From the cell containing the given text, extract its center point as (X, Y) coordinate. 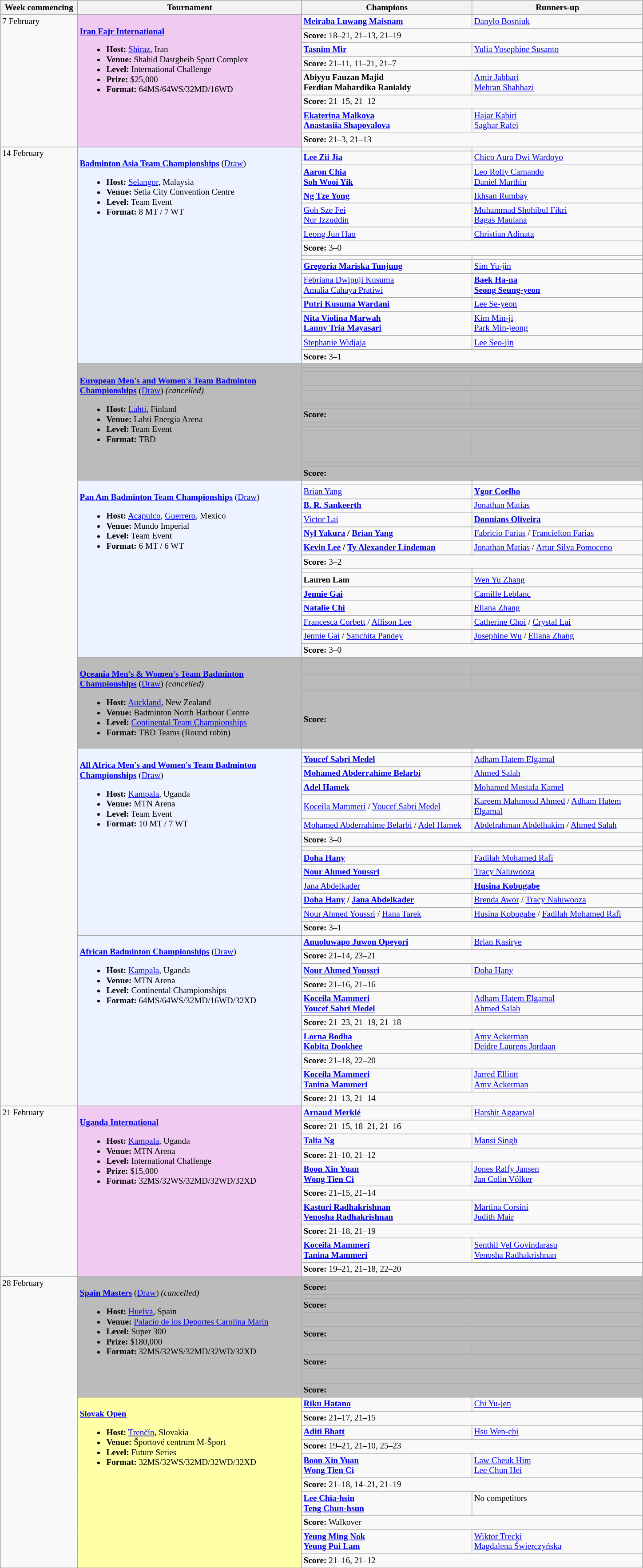
Jennie Gai (387, 594)
Score: 18–21, 21–13, 21–19 (472, 36)
Uganda InternationalHost: Kampala, UgandaVenue: MTN ArenaLevel: International ChallengePrize: $15,000Format: 32MS/32WS/32MD/32WD/32XD (190, 1191)
Ikhsan Rumbay (557, 196)
Abdelrahman Abdelhakim / Ahmed Salah (557, 826)
Catherine Choi / Crystal Lai (557, 622)
Nita Violina MarwahLanny Tria Mayasari (387, 323)
Abiyyu Fauzan Majid Ferdian Mahardika Ranialdy (387, 83)
Brian Yang (387, 491)
Week commencing (39, 8)
Chi Yu-jen (557, 1404)
Febriana Dwipuji KusumaAmalia Cahaya Pratiwi (387, 285)
Jarred Elliott Amy Ackerman (557, 1080)
Koceila Mammeri / Youcef Sabri Medel (387, 806)
Baek Ha-naSeong Seung-yeon (557, 285)
African Badminton Championships (Draw)Host: Kampala, UgandaVenue: MTN ArenaLevel: Continental ChampionshipsFormat: 64MS/64WS/32MD/16WD/32XD (190, 1021)
Nyl Yakura / Brian Yang (387, 534)
Riku Hatano (387, 1404)
Brian Kasirye (557, 942)
Kim Min-jiPark Min-jeong (557, 323)
Youcef Sabri Medel (387, 759)
Putri Kusuma Wardani (387, 304)
Tasnim Mir (387, 49)
Josephine Wu / Eliana Zhang (557, 636)
Doha Hany / Jana Abdelkader (387, 900)
Martina Corsini Judith Mair (557, 1212)
Badminton Asia Team Championships (Draw)Host: Selangor, MalaysiaVenue: Setia City Convention CentreLevel: Team EventFormat: 8 MT / 7 WT (190, 255)
Score: 21–18, 14–21, 21–19 (472, 1484)
Ahmed Salah (557, 774)
Koceila Mammeri Youcef Sabri Medel (387, 1003)
Gregoria Mariska Tunjung (387, 266)
Score: 21–13, 21–14 (472, 1099)
Christian Adinata (557, 234)
Lee Se-yeon (557, 304)
Jonathan Matias (557, 506)
Score: 21–15, 21–12 (472, 102)
Mohamed Mostafa Kamel (557, 788)
Harshit Aggarwal (557, 1113)
Mohamed Abderrahime Belarbi / Adel Hamek (387, 826)
Aditi Bhatt (387, 1432)
Yeung Ming Nok Yeung Pui Lam (387, 1541)
Senthil Vel Govindarasu Venosha Radhakrishnan (557, 1250)
Anuoluwapo Juwon Opeyori (387, 942)
Ng Tze Yong (387, 196)
Francesca Corbett / Allison Lee (387, 622)
Score: 21–10, 21–12 (472, 1155)
Sim Yu-jin (557, 266)
Camille Leblanc (557, 594)
Chico Aura Dwi Wardoyo (557, 158)
Natalie Chi (387, 608)
Score: 21–15, 18–21, 21–16 (472, 1127)
Champions (387, 8)
Amir Jabbari Mehran Shahbazi (557, 83)
Arnaud Merklé (387, 1113)
Husina Kobugabe (557, 886)
Stephanie Widjaja (387, 343)
Score: 21–11, 11–21, 21–7 (472, 64)
Mohamed Abderrahime Belarbi (387, 774)
No competitors (557, 1503)
Eliana Zhang (557, 608)
B. R. Sankeerth (387, 506)
Lee Zii Jia (387, 158)
Mansi Singh (557, 1141)
Score: 21–18, 21–19 (472, 1231)
Ygor Coelho (557, 491)
Score: 21–18, 22–20 (472, 1061)
Jonathan Matias / Artur Silva Pomoceno (557, 548)
7 February (39, 80)
Leong Jun Hao (387, 234)
All Africa Men's and Women's Team Badminton Championships (Draw)Host: Kampala, UgandaVenue: MTN ArenaLevel: Team EventFormat: 10 MT / 7 WT (190, 842)
14 February (39, 626)
Tournament (190, 8)
Score: 21–23, 21–19, 21–18 (472, 1022)
21 February (39, 1191)
Lauren Lam (387, 580)
Adel Hamek (387, 788)
Score: 19–21, 21–10, 25–23 (472, 1446)
Score: 21–17, 21–15 (472, 1418)
Score: 21–16, 21–16 (472, 985)
Brenda Awor / Tracy Naluwooza (557, 900)
Jones Ralfy Jansen Jan Colin Völker (557, 1174)
Runners-up (557, 8)
Amy Ackerman Deidre Laurens Jordaan (557, 1041)
Lee Chia-hsin Teng Chun-hsun (387, 1503)
Score: 19–21, 21–18, 22–20 (472, 1269)
Score: 21–15, 21–14 (472, 1193)
Score: 3–2 (472, 562)
Score: 21–3, 21–13 (472, 140)
Jennie Gai / Sanchita Pandey (387, 636)
Adham Hatem Elgamal (557, 759)
Donnians Oliveira (557, 520)
Nour Ahmed Youssri / Hana Tarek (387, 914)
Wen Yu Zhang (557, 580)
Hajar Kabiri Saghar Rafei (557, 121)
Yulia Yosephine Susanto (557, 49)
Score: 21–14, 23–21 (472, 956)
28 February (39, 1422)
Hsu Wen-chi (557, 1432)
Lorna Bodha Kobita Dookhee (387, 1041)
Ekaterina Malkova Anastasiia Shapovalova (387, 121)
Aaron ChiaSoh Wooi Yik (387, 177)
Danylo Bosniuk (557, 21)
Score: Walkover (472, 1522)
Fabricio Farias / Francielton Farias (557, 534)
Fadilah Mohamed Rafi (557, 858)
Victor Lai (387, 520)
Iran Fajr InternationalHost: Shiraz, IranVenue: Shahid Dastgheib Sport ComplexLevel: International ChallengePrize: $25,000Format: 64MS/64WS/32MD/16WD (190, 80)
Kareem Mahmoud Ahmed / Adham Hatem Elgamal (557, 806)
Law Cheuk Him Lee Chun Hei (557, 1465)
Tracy Naluwooza (557, 872)
Jana Abdelkader (387, 886)
Kasturi Radhakrishnan Venosha Radhakrishnan (387, 1212)
Goh Sze FeiNur Izzuddin (387, 215)
Husina Kobugabe / Fadilah Mohamed Rafi (557, 914)
Slovak OpenHost: Trenčín, SlovakiaVenue: Športové centrum M-ŠportLevel: Future SeriesFormat: 32MS/32WS/32MD/32WD/32XD (190, 1482)
Score: 21–16, 21–12 (472, 1560)
Kevin Lee / Ty Alexander Lindeman (387, 548)
Wiktor Trecki Magdalena Świerczyńska (557, 1541)
European Men's and Women's Team Badminton Championships (Draw) (cancelled)Host: Lahti, FinlandVenue: Lahti Energia ArenaLevel: Team EventFormat: TBD (190, 422)
Pan Am Badminton Team Championships (Draw)Host: Acapulco, Guerrero, MexicoVenue: Mundo ImperialLevel: Team EventFormat: 6 MT / 6 WT (190, 569)
Lee Seo-jin (557, 343)
Muhammad Shohibul FikriBagas Maulana (557, 215)
Talia Ng (387, 1141)
Leo Rolly CarnandoDaniel Marthin (557, 177)
Meiraba Luwang Maisnam (387, 21)
Adham Hatem Elgamal Ahmed Salah (557, 1003)
